For the text-containing cell, return its midpoint in [X, Y] coordinate format. 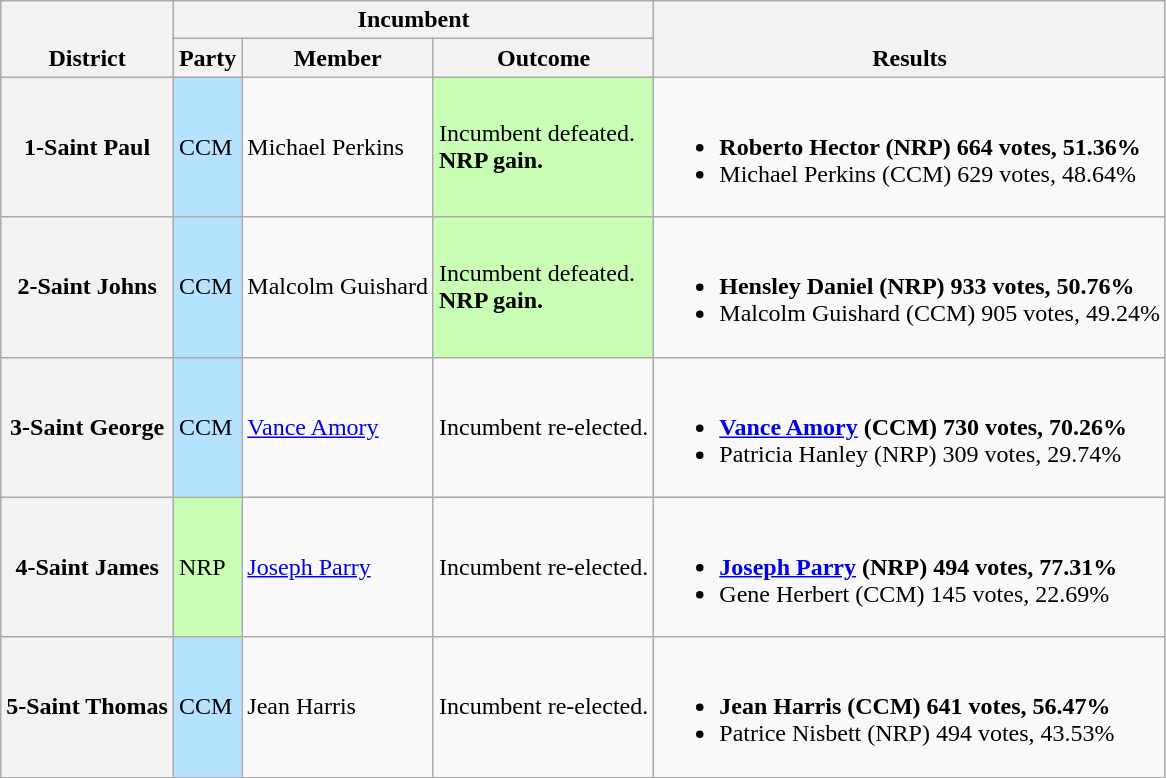
Results [910, 39]
Member [338, 58]
Vance Amory [338, 427]
2-Saint Johns [88, 287]
Vance Amory (CCM) 730 votes, 70.26% Patricia Hanley (NRP) 309 votes, 29.74% [910, 427]
Hensley Daniel (NRP) 933 votes, 50.76%Malcolm Guishard (CCM) 905 votes, 49.24% [910, 287]
Party [207, 58]
District [88, 39]
4-Saint James [88, 567]
Roberto Hector (NRP) 664 votes, 51.36%Michael Perkins (CCM) 629 votes, 48.64% [910, 147]
3-Saint George [88, 427]
NRP [207, 567]
5-Saint Thomas [88, 707]
Incumbent [413, 20]
Michael Perkins [338, 147]
Joseph Parry [338, 567]
Outcome [543, 58]
Malcolm Guishard [338, 287]
1-Saint Paul [88, 147]
Jean Harris [338, 707]
Joseph Parry (NRP) 494 votes, 77.31%Gene Herbert (CCM) 145 votes, 22.69% [910, 567]
Jean Harris (CCM) 641 votes, 56.47%Patrice Nisbett (NRP) 494 votes, 43.53% [910, 707]
